Detect which cell encompasses the target text, then output its [x, y] center coordinate. 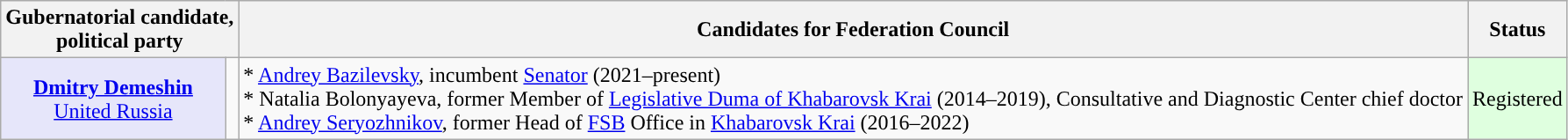
Candidates for Federation Council [853, 30]
Registered [1518, 99]
Status [1518, 30]
Gubernatorial candidate,political party [119, 30]
Dmitry DemeshinUnited Russia [113, 99]
